Locate the cell with the specified text and output its (X, Y) center coordinate. 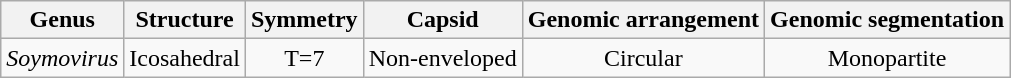
Circular (643, 58)
Non-enveloped (442, 58)
Genus (62, 20)
Genomic arrangement (643, 20)
Genomic segmentation (888, 20)
Structure (185, 20)
Monopartite (888, 58)
T=7 (304, 58)
Capsid (442, 20)
Soymovirus (62, 58)
Icosahedral (185, 58)
Symmetry (304, 20)
